Capture the cell that displays the provided text and extract its (X, Y) central coordinate. 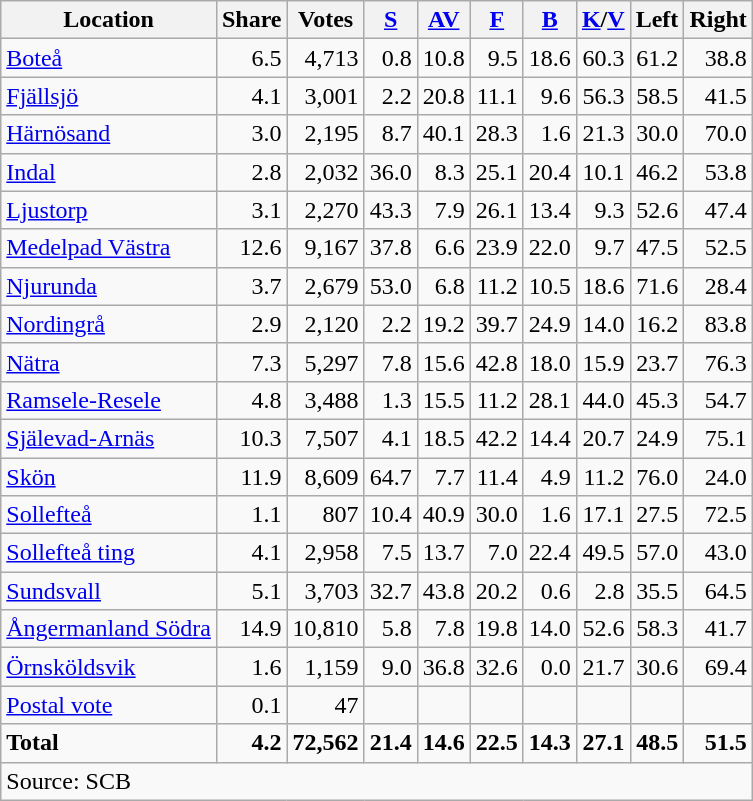
4.2 (252, 743)
45.3 (657, 400)
2,958 (326, 553)
6.6 (444, 248)
38.8 (718, 58)
0.1 (252, 705)
14.6 (444, 743)
13.7 (444, 553)
Nätra (109, 362)
9.0 (390, 667)
15.6 (444, 362)
28.1 (550, 400)
3,488 (326, 400)
Sundsvall (109, 591)
14.3 (550, 743)
24.0 (718, 477)
47.4 (718, 210)
54.7 (718, 400)
48.5 (657, 743)
8,609 (326, 477)
B (550, 20)
51.5 (718, 743)
23.9 (496, 248)
22.4 (550, 553)
11.9 (252, 477)
9.7 (603, 248)
11.1 (496, 96)
61.2 (657, 58)
44.0 (603, 400)
Ångermanland Södra (109, 629)
36.0 (390, 172)
3,703 (326, 591)
46.2 (657, 172)
18.0 (550, 362)
19.2 (444, 324)
16.2 (657, 324)
Indal (109, 172)
25.1 (496, 172)
3.0 (252, 134)
57.0 (657, 553)
53.0 (390, 286)
Total (109, 743)
Njurunda (109, 286)
18.5 (444, 438)
43.0 (718, 553)
32.6 (496, 667)
7.0 (496, 553)
Source: SCB (377, 781)
8.7 (390, 134)
20.7 (603, 438)
42.8 (496, 362)
56.3 (603, 96)
10.1 (603, 172)
7.3 (252, 362)
32.7 (390, 591)
Nordingrå (109, 324)
Boteå (109, 58)
13.4 (550, 210)
0.6 (550, 591)
3.7 (252, 286)
47.5 (657, 248)
Örnsköldsvik (109, 667)
53.8 (718, 172)
5.8 (390, 629)
7,507 (326, 438)
43.8 (444, 591)
76.3 (718, 362)
27.5 (657, 515)
4,713 (326, 58)
20.4 (550, 172)
14.4 (550, 438)
S (390, 20)
0.8 (390, 58)
76.0 (657, 477)
7.9 (444, 210)
Right (718, 20)
10,810 (326, 629)
42.2 (496, 438)
15.5 (444, 400)
37.8 (390, 248)
Postal vote (109, 705)
5.1 (252, 591)
41.7 (718, 629)
4.8 (252, 400)
52.5 (718, 248)
5,297 (326, 362)
28.3 (496, 134)
36.8 (444, 667)
49.5 (603, 553)
14.9 (252, 629)
41.5 (718, 96)
8.3 (444, 172)
9.5 (496, 58)
3,001 (326, 96)
Location (109, 20)
69.4 (718, 667)
72,562 (326, 743)
1.1 (252, 515)
Ramsele-Resele (109, 400)
Härnösand (109, 134)
21.4 (390, 743)
10.4 (390, 515)
2.9 (252, 324)
9,167 (326, 248)
K/V (603, 20)
20.2 (496, 591)
58.3 (657, 629)
7.5 (390, 553)
47 (326, 705)
Fjällsjö (109, 96)
Left (657, 20)
40.9 (444, 515)
2,195 (326, 134)
39.7 (496, 324)
2,270 (326, 210)
60.3 (603, 58)
Sollefteå ting (109, 553)
9.6 (550, 96)
2,679 (326, 286)
17.1 (603, 515)
7.7 (444, 477)
3.1 (252, 210)
71.6 (657, 286)
22.0 (550, 248)
2,032 (326, 172)
40.1 (444, 134)
Skön (109, 477)
21.7 (603, 667)
1,159 (326, 667)
43.3 (390, 210)
15.9 (603, 362)
Share (252, 20)
72.5 (718, 515)
27.1 (603, 743)
23.7 (657, 362)
9.3 (603, 210)
21.3 (603, 134)
11.4 (496, 477)
Medelpad Västra (109, 248)
10.5 (550, 286)
6.8 (444, 286)
2,120 (326, 324)
807 (326, 515)
75.1 (718, 438)
Ljustorp (109, 210)
20.8 (444, 96)
64.5 (718, 591)
6.5 (252, 58)
22.5 (496, 743)
83.8 (718, 324)
58.5 (657, 96)
10.3 (252, 438)
1.3 (390, 400)
4.9 (550, 477)
26.1 (496, 210)
Votes (326, 20)
28.4 (718, 286)
70.0 (718, 134)
AV (444, 20)
64.7 (390, 477)
Sollefteå (109, 515)
30.6 (657, 667)
Själevad-Arnäs (109, 438)
0.0 (550, 667)
10.8 (444, 58)
F (496, 20)
19.8 (496, 629)
35.5 (657, 591)
12.6 (252, 248)
